Pinpoint the cell where the given text exists, returning its (X, Y) midpoint coordinate. 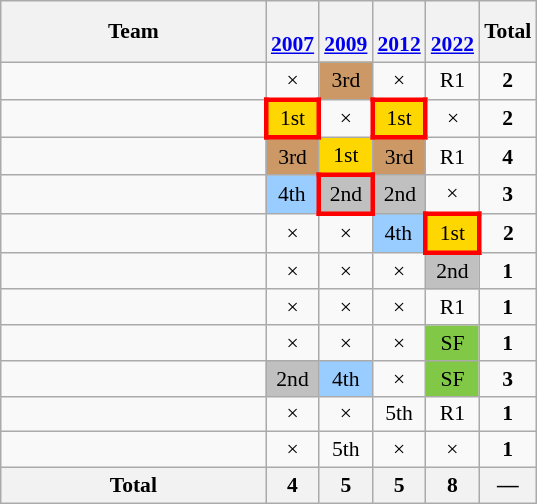
2022 (452, 32)
2009 (346, 32)
8 (452, 486)
2012 (398, 32)
— (508, 486)
Team (134, 32)
2007 (292, 32)
